For the text-containing cell, return its midpoint in [x, y] coordinate format. 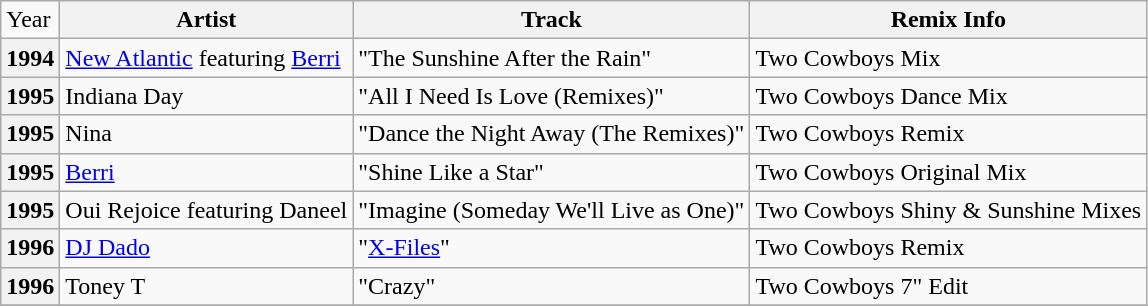
Track [552, 20]
1994 [30, 58]
Remix Info [948, 20]
Indiana Day [206, 96]
"The Sunshine After the Rain" [552, 58]
Two Cowboys Original Mix [948, 172]
Two Cowboys Shiny & Sunshine Mixes [948, 210]
Oui Rejoice featuring Daneel [206, 210]
Year [30, 20]
New Atlantic featuring Berri [206, 58]
"Imagine (Someday We'll Live as One)" [552, 210]
Artist [206, 20]
"Dance the Night Away (The Remixes)" [552, 134]
Berri [206, 172]
"Shine Like a Star" [552, 172]
"All I Need Is Love (Remixes)" [552, 96]
Two Cowboys Dance Mix [948, 96]
"Crazy" [552, 286]
Two Cowboys Mix [948, 58]
Two Cowboys 7" Edit [948, 286]
DJ Dado [206, 248]
"X-Files" [552, 248]
Nina [206, 134]
Toney T [206, 286]
